Return [X, Y] of the center of cell containing provided text 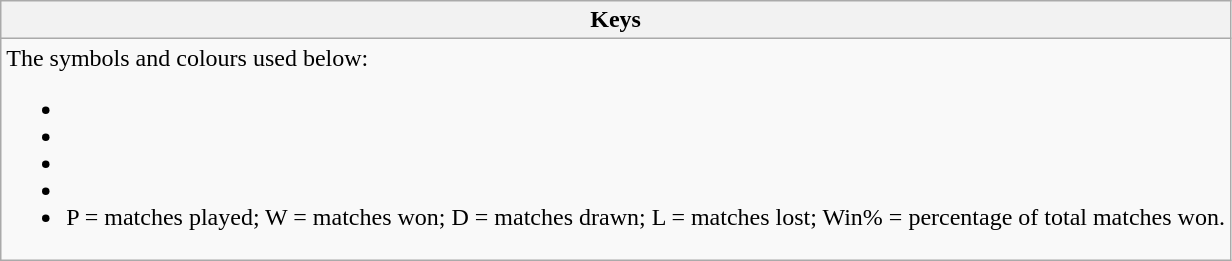
The symbols and colours used below:P = matches played; W = matches won; D = matches drawn; L = matches lost; Win% = percentage of total matches won. [616, 150]
Keys [616, 20]
